Provide the [X, Y] coordinate of the cell's center where the given text is located.  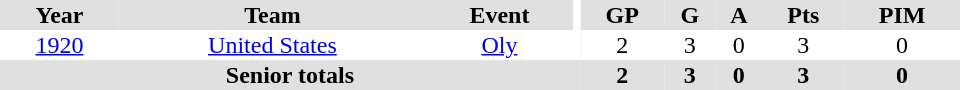
Oly [500, 45]
GP [622, 15]
United States [272, 45]
A [738, 15]
G [690, 15]
1920 [60, 45]
Senior totals [290, 75]
Pts [804, 15]
Team [272, 15]
Event [500, 15]
PIM [902, 15]
Year [60, 15]
